Determine the (x, y) coordinate at the center of the cell enclosing the given text.  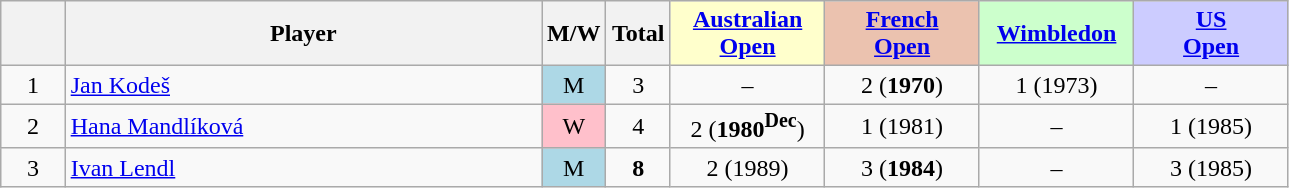
2 (33, 126)
3 (1985) (1212, 167)
1 (1973) (1056, 85)
1 (1981) (902, 126)
Total (638, 34)
US Open (1212, 34)
Ivan Lendl (303, 167)
M/W (574, 34)
4 (638, 126)
W (574, 126)
Player (303, 34)
3 (1984) (902, 167)
French Open (902, 34)
Jan Kodeš (303, 85)
Hana Mandlíková (303, 126)
Australian Open (747, 34)
1 (1985) (1212, 126)
2 (1989) (747, 167)
2 (1970) (902, 85)
1 (33, 85)
2 (1980Dec) (747, 126)
Wimbledon (1056, 34)
8 (638, 167)
